Search for the cell housing the specified text and yield its [X, Y] center coordinate. 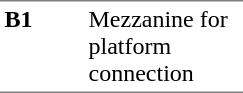
Mezzanine for platform connection [164, 46]
B1 [42, 46]
